Output the [X, Y] coordinate of the center of the cell containing the given text.  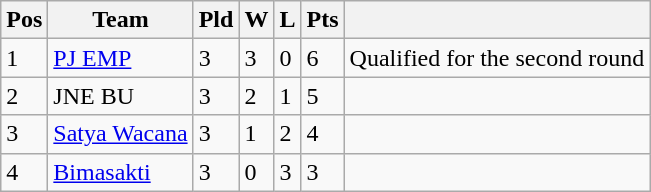
Pos [24, 20]
Qualified for the second round [497, 58]
5 [322, 96]
6 [322, 58]
L [288, 20]
Satya Wacana [120, 134]
Pts [322, 20]
W [256, 20]
JNE BU [120, 96]
PJ EMP [120, 58]
Bimasakti [120, 172]
Team [120, 20]
Pld [216, 20]
